Detect which cell encompasses the target text, then output its (X, Y) center coordinate. 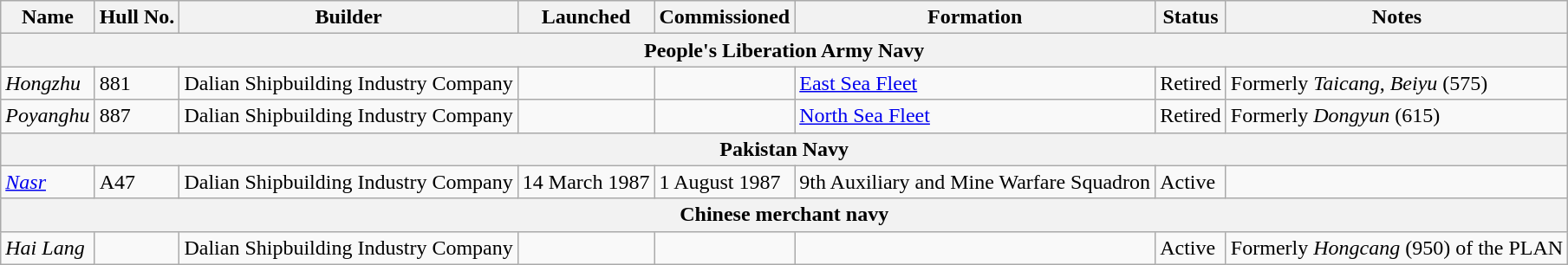
Builder (348, 17)
East Sea Fleet (975, 83)
Hull No. (137, 17)
9th Auxiliary and Mine Warfare Squadron (975, 182)
Hongzhu (48, 83)
Launched (586, 17)
Status (1191, 17)
North Sea Fleet (975, 116)
Formerly Hongcang (950) of the PLAN (1396, 248)
14 March 1987 (586, 182)
Commissioned (725, 17)
Formerly Dongyun (615) (1396, 116)
887 (137, 116)
1 August 1987 (725, 182)
Chinese merchant navy (784, 215)
Name (48, 17)
Formation (975, 17)
People's Liberation Army Navy (784, 50)
Notes (1396, 17)
Poyanghu (48, 116)
Pakistan Navy (784, 149)
Formerly Taicang, Beiyu (575) (1396, 83)
Hai Lang (48, 248)
881 (137, 83)
Nasr (48, 182)
A47 (137, 182)
